Capture the cell that displays the provided text and extract its (X, Y) central coordinate. 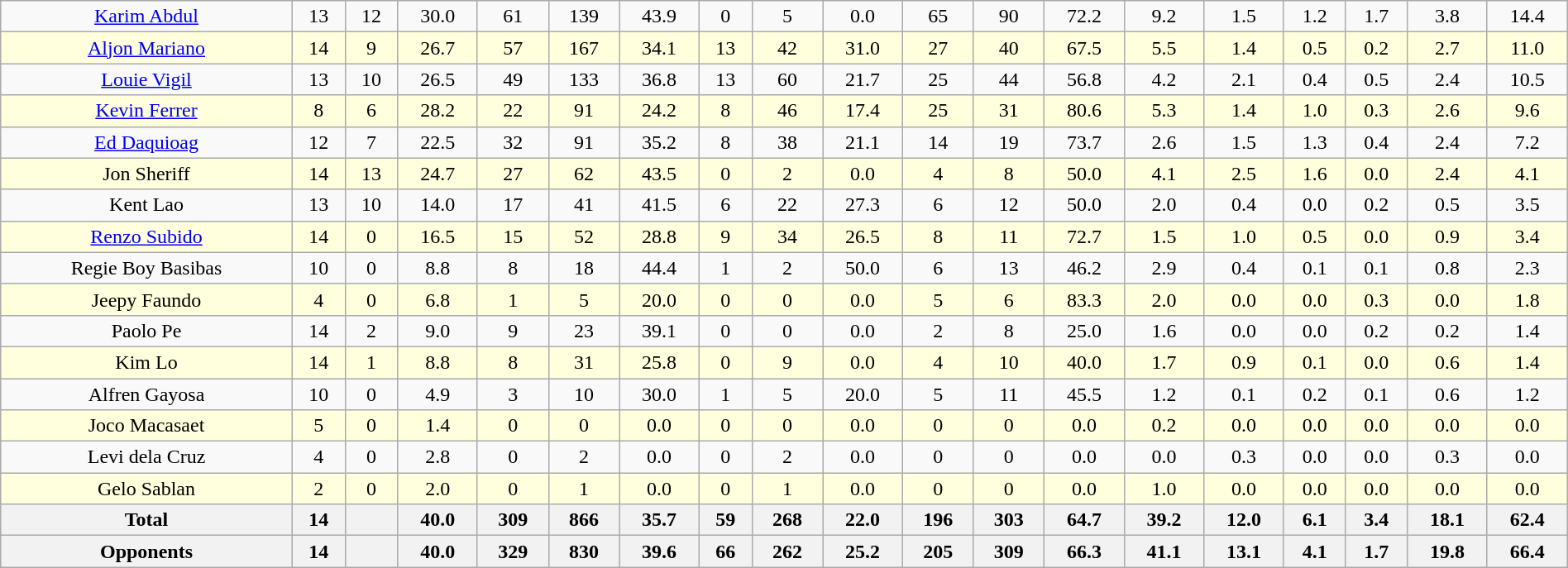
72.7 (1085, 236)
62 (584, 174)
66.3 (1085, 551)
28.8 (660, 236)
18 (584, 268)
34 (787, 236)
4.9 (438, 394)
10.5 (1527, 79)
27.3 (863, 205)
866 (584, 520)
26.7 (438, 48)
45.5 (1085, 394)
Renzo Subido (147, 236)
44 (1009, 79)
12.0 (1244, 520)
83.3 (1085, 299)
44.4 (660, 268)
90 (1009, 17)
38 (787, 142)
Levi dela Cruz (147, 457)
24.7 (438, 174)
Gelo Sablan (147, 489)
57 (513, 48)
17.4 (863, 111)
39.6 (660, 551)
Opponents (147, 551)
66.4 (1527, 551)
14.4 (1527, 17)
17 (513, 205)
65 (938, 17)
66 (725, 551)
14.0 (438, 205)
Kent Lao (147, 205)
Alfren Gayosa (147, 394)
7 (371, 142)
Paolo Pe (147, 331)
6.1 (1315, 520)
329 (513, 551)
15 (513, 236)
Kevin Ferrer (147, 111)
34.1 (660, 48)
133 (584, 79)
139 (584, 17)
41.5 (660, 205)
62.4 (1527, 520)
16.5 (438, 236)
Regie Boy Basibas (147, 268)
9.6 (1527, 111)
19 (1009, 142)
49 (513, 79)
59 (725, 520)
42 (787, 48)
5.3 (1164, 111)
46.2 (1085, 268)
Ed Daquioag (147, 142)
32 (513, 142)
24.2 (660, 111)
Karim Abdul (147, 17)
39.1 (660, 331)
52 (584, 236)
2.3 (1527, 268)
3.5 (1527, 205)
73.7 (1085, 142)
46 (787, 111)
1.8 (1527, 299)
28.2 (438, 111)
22.5 (438, 142)
43.5 (660, 174)
39.2 (1164, 520)
5.5 (1164, 48)
22.0 (863, 520)
9.0 (438, 331)
72.2 (1085, 17)
36.8 (660, 79)
Aljon Mariano (147, 48)
64.7 (1085, 520)
61 (513, 17)
167 (584, 48)
43.9 (660, 17)
41 (584, 205)
6.8 (438, 299)
21.1 (863, 142)
41.1 (1164, 551)
Total (147, 520)
18.1 (1447, 520)
0.8 (1447, 268)
205 (938, 551)
60 (787, 79)
13.1 (1244, 551)
21.7 (863, 79)
7.2 (1527, 142)
35.2 (660, 142)
Jon Sheriff (147, 174)
3 (513, 394)
56.8 (1085, 79)
25.2 (863, 551)
35.7 (660, 520)
11.0 (1527, 48)
9.2 (1164, 17)
268 (787, 520)
Joco Macasaet (147, 426)
2.9 (1164, 268)
2.7 (1447, 48)
303 (1009, 520)
Louie Vigil (147, 79)
80.6 (1085, 111)
25.0 (1085, 331)
4.2 (1164, 79)
1.3 (1315, 142)
23 (584, 331)
2.5 (1244, 174)
Jeepy Faundo (147, 299)
2.8 (438, 457)
31.0 (863, 48)
262 (787, 551)
2.1 (1244, 79)
Kim Lo (147, 362)
830 (584, 551)
196 (938, 520)
3.8 (1447, 17)
40 (1009, 48)
25.8 (660, 362)
67.5 (1085, 48)
19.8 (1447, 551)
